Locate the cell with the specified text and output its [x, y] center coordinate. 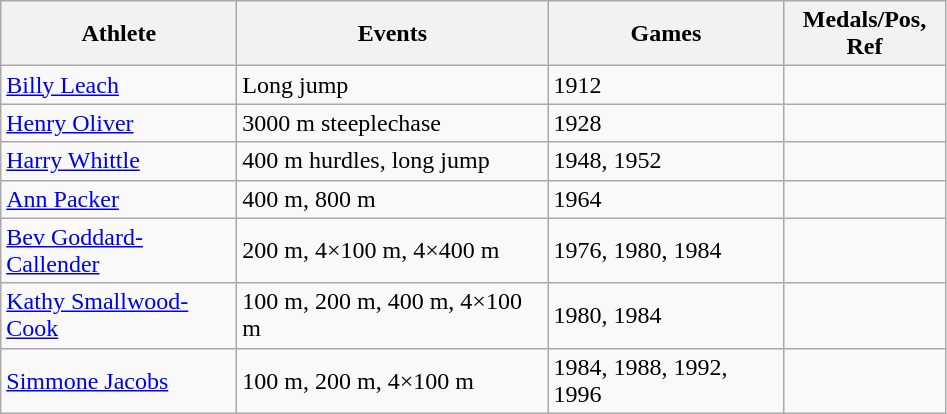
Simmone Jacobs [119, 380]
1980, 1984 [666, 316]
Medals/Pos, Ref [864, 34]
400 m hurdles, long jump [392, 161]
1928 [666, 123]
Long jump [392, 85]
Henry Oliver [119, 123]
Billy Leach [119, 85]
1964 [666, 199]
Ann Packer [119, 199]
Athlete [119, 34]
Harry Whittle [119, 161]
Games [666, 34]
Events [392, 34]
Bev Goddard-Callender [119, 250]
1912 [666, 85]
100 m, 200 m, 400 m, 4×100 m [392, 316]
1948, 1952 [666, 161]
1976, 1980, 1984 [666, 250]
1984, 1988, 1992, 1996 [666, 380]
3000 m steeplechase [392, 123]
100 m, 200 m, 4×100 m [392, 380]
Kathy Smallwood-Cook [119, 316]
400 m, 800 m [392, 199]
200 m, 4×100 m, 4×400 m [392, 250]
